Find where the given text appears and provide that cell's center as (X, Y) coordinate. 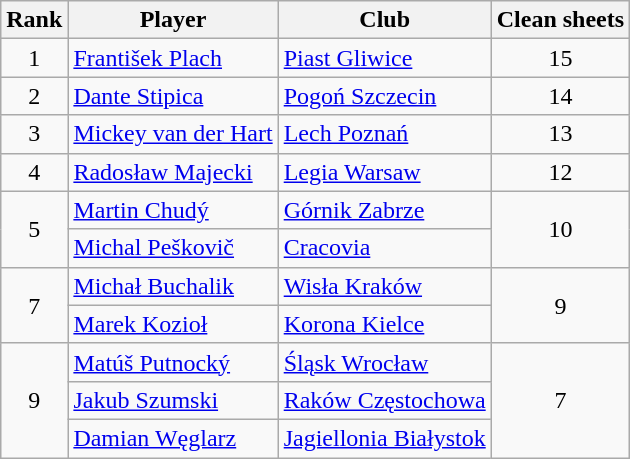
Korona Kielce (384, 324)
Rank (34, 20)
Michał Buchalik (173, 286)
Clean sheets (560, 20)
14 (560, 96)
Piast Gliwice (384, 58)
Mickey van der Hart (173, 134)
Club (384, 20)
1 (34, 58)
15 (560, 58)
Raków Częstochowa (384, 400)
12 (560, 172)
Radosław Majecki (173, 172)
5 (34, 229)
Dante Stipica (173, 96)
Jakub Szumski (173, 400)
Górnik Zabrze (384, 210)
13 (560, 134)
Michal Peškovič (173, 248)
Legia Warsaw (384, 172)
Wisła Kraków (384, 286)
Marek Kozioł (173, 324)
4 (34, 172)
Jagiellonia Białystok (384, 438)
Cracovia (384, 248)
3 (34, 134)
Matúš Putnocký (173, 362)
Śląsk Wrocław (384, 362)
František Plach (173, 58)
Pogoń Szczecin (384, 96)
10 (560, 229)
Damian Węglarz (173, 438)
Martin Chudý (173, 210)
Lech Poznań (384, 134)
Player (173, 20)
2 (34, 96)
